For the text-containing cell, return its midpoint in [X, Y] coordinate format. 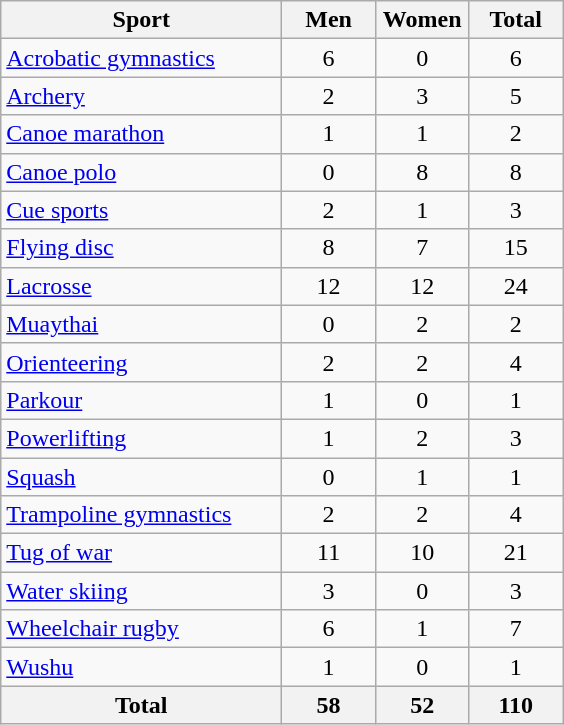
11 [329, 553]
Wushu [142, 667]
52 [422, 705]
Archery [142, 96]
Flying disc [142, 248]
10 [422, 553]
5 [516, 96]
Canoe polo [142, 172]
Orienteering [142, 362]
110 [516, 705]
Muaythai [142, 324]
Water skiing [142, 591]
Squash [142, 477]
Men [329, 20]
Canoe marathon [142, 134]
Trampoline gymnastics [142, 515]
Cue sports [142, 210]
Tug of war [142, 553]
15 [516, 248]
21 [516, 553]
Wheelchair rugby [142, 629]
Parkour [142, 400]
Lacrosse [142, 286]
Acrobatic gymnastics [142, 58]
Women [422, 20]
Powerlifting [142, 438]
24 [516, 286]
58 [329, 705]
Sport [142, 20]
